Return [x, y] of the center of cell containing provided text 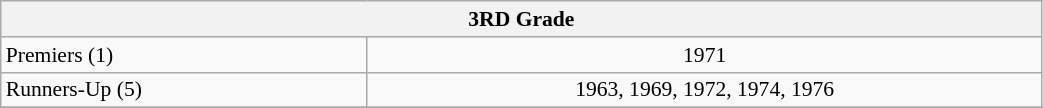
3RD Grade [522, 19]
1963, 1969, 1972, 1974, 1976 [704, 90]
Runners-Up (5) [184, 90]
1971 [704, 55]
Premiers (1) [184, 55]
